Find where the given text appears and provide that cell's center as [X, Y] coordinate. 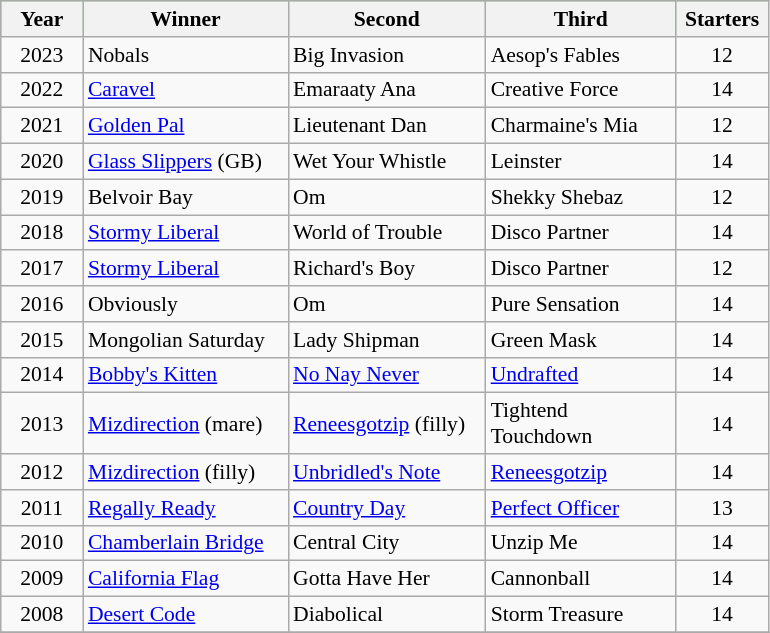
Cannonball [581, 579]
2020 [42, 162]
2009 [42, 579]
Unbridled's Note [387, 472]
Tightend Touchdown [581, 424]
Undrafted [581, 375]
California Flag [186, 579]
2008 [42, 615]
Glass Slippers (GB) [186, 162]
2014 [42, 375]
Desert Code [186, 615]
Obviously [186, 304]
Nobals [186, 55]
Leinster [581, 162]
Creative Force [581, 90]
Lady Shipman [387, 340]
Diabolical [387, 615]
Central City [387, 543]
Second [387, 19]
2015 [42, 340]
Golden Pal [186, 126]
Perfect Officer [581, 508]
2017 [42, 269]
Lieutenant Dan [387, 126]
Mizdirection (filly) [186, 472]
Winner [186, 19]
2023 [42, 55]
2011 [42, 508]
Caravel [186, 90]
Wet Your Whistle [387, 162]
2012 [42, 472]
13 [722, 508]
2022 [42, 90]
Reneesgotzip (filly) [387, 424]
Gotta Have Her [387, 579]
Richard's Boy [387, 269]
2018 [42, 233]
Starters [722, 19]
Unzip Me [581, 543]
Third [581, 19]
2013 [42, 424]
Belvoir Bay [186, 197]
2016 [42, 304]
Mongolian Saturday [186, 340]
Aesop's Fables [581, 55]
Country Day [387, 508]
Regally Ready [186, 508]
Year [42, 19]
Big Invasion [387, 55]
Green Mask [581, 340]
Pure Sensation [581, 304]
Mizdirection (mare) [186, 424]
No Nay Never [387, 375]
2021 [42, 126]
Emaraaty Ana [387, 90]
2019 [42, 197]
Reneesgotzip [581, 472]
Bobby's Kitten [186, 375]
Charmaine's Mia [581, 126]
Chamberlain Bridge [186, 543]
World of Trouble [387, 233]
2010 [42, 543]
Shekky Shebaz [581, 197]
Storm Treasure [581, 615]
